Scan for the cell matching the given text and deliver its [X, Y] coordinate at center. 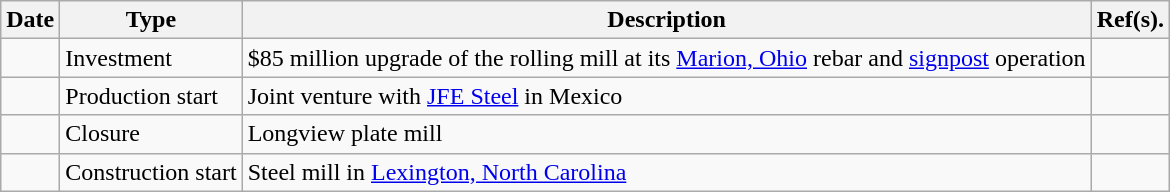
Longview plate mill [666, 134]
Type [151, 20]
$85 million upgrade of the rolling mill at its Marion, Ohio rebar and signpost operation [666, 58]
Joint venture with JFE Steel in Mexico [666, 96]
Description [666, 20]
Ref(s). [1130, 20]
Investment [151, 58]
Steel mill in Lexington, North Carolina [666, 172]
Date [30, 20]
Production start [151, 96]
Construction start [151, 172]
Closure [151, 134]
